Identify which cell holds the provided text, then report its [x, y] central coordinate. 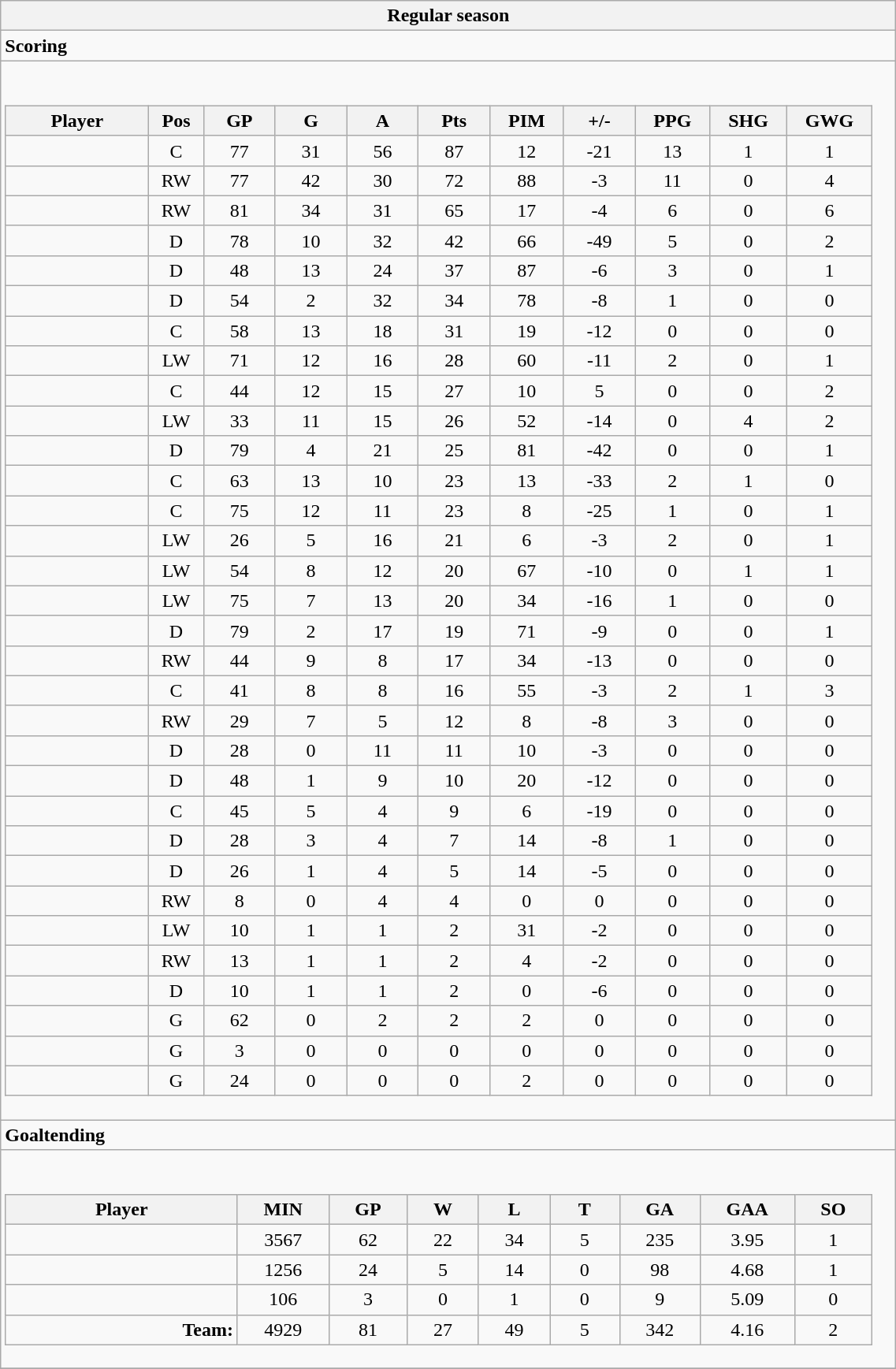
63 [240, 481]
-49 [599, 240]
GAA [747, 1210]
-10 [599, 571]
+/- [599, 121]
22 [443, 1240]
56 [383, 151]
A [383, 121]
41 [240, 690]
Team: [121, 1330]
1256 [283, 1270]
Goaltending [448, 1134]
PPG [673, 121]
67 [527, 571]
235 [660, 1240]
5.09 [747, 1300]
MIN [283, 1210]
SHG [749, 121]
-21 [599, 151]
-19 [599, 811]
30 [383, 180]
L [514, 1210]
98 [660, 1270]
58 [240, 331]
33 [240, 421]
W [443, 1210]
106 [283, 1300]
T [585, 1210]
-25 [599, 511]
Pos [177, 121]
-5 [599, 871]
3.95 [747, 1240]
-42 [599, 451]
55 [527, 690]
GA [660, 1210]
60 [527, 361]
Player MIN GP W L T GA GAA SO 3567 62 22 34 5 235 3.95 1 1256 24 5 14 0 98 4.68 1 106 3 0 1 0 9 5.09 0 Team: 4929 81 27 49 5 342 4.16 2 [448, 1259]
4.16 [747, 1330]
29 [240, 720]
Regular season [448, 16]
-4 [599, 210]
37 [454, 270]
88 [527, 180]
Scoring [448, 46]
-11 [599, 361]
65 [454, 210]
25 [454, 451]
18 [383, 331]
PIM [527, 121]
66 [527, 240]
-14 [599, 421]
72 [454, 180]
49 [514, 1330]
SO [833, 1210]
45 [240, 811]
Pts [454, 121]
4929 [283, 1330]
-33 [599, 481]
3567 [283, 1240]
52 [527, 421]
GWG [829, 121]
-16 [599, 601]
-13 [599, 660]
-9 [599, 631]
4.68 [747, 1270]
342 [660, 1330]
